From the cell containing the given text, extract its center point as [X, Y] coordinate. 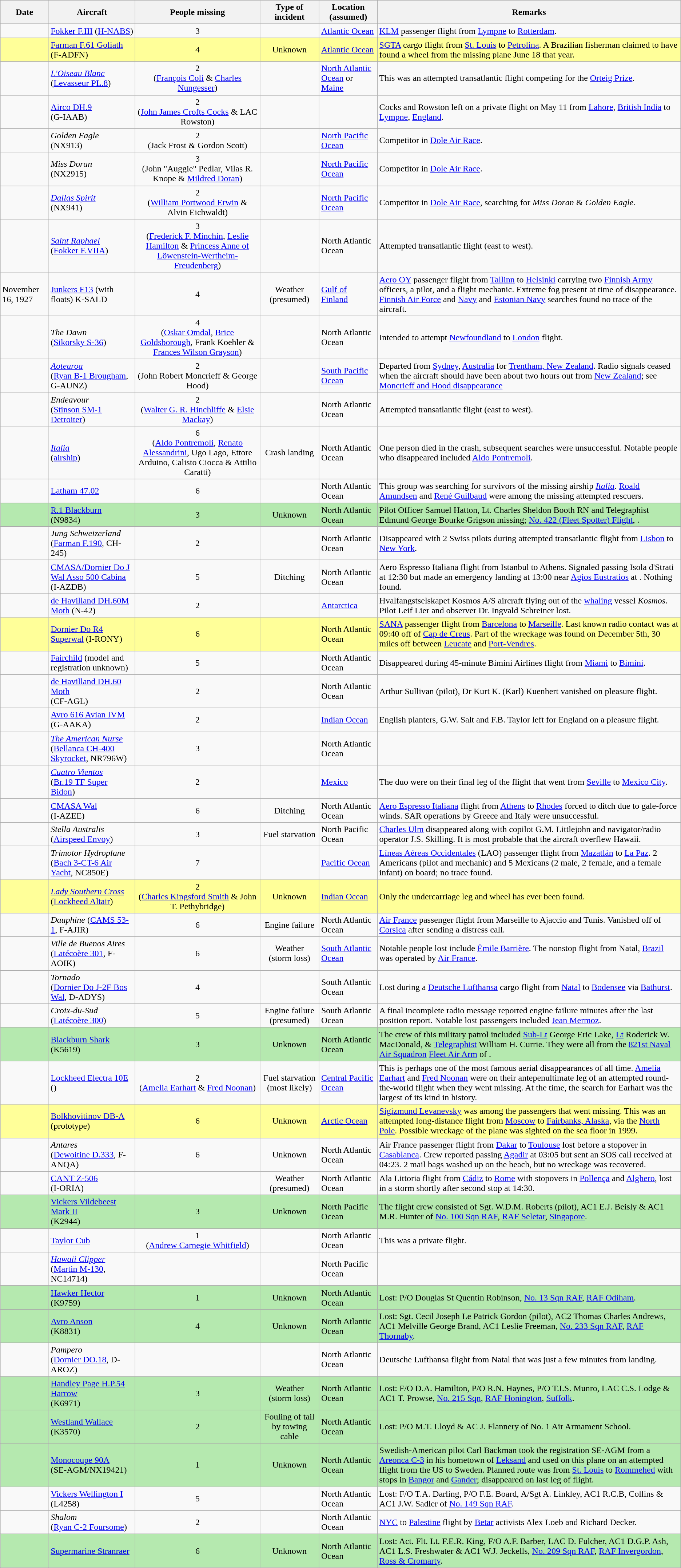
Location (assumed) [348, 12]
Bolkhovitinov DB-A(prototype) [92, 1121]
de Havilland DH.60 Moth(CF-AGL) [92, 691]
CMASA/Dornier Do J Wal Asso 500 Cabina(I-AZDB) [92, 577]
Pampero(Dornier DO.18, D-AROZ) [92, 1359]
Junkers F13 (with floats) K-SALD [92, 294]
Deutsche Lufthansa flight from Natal that was just a few minutes from landing. [529, 1359]
1(Andrew Carnegie Whitfield) [198, 1240]
Aircraft [92, 12]
South Pacific Ocean [348, 376]
Pilot Officer Samuel Hatton, Lt. Charles Sheldon Booth RN and Telegraphist Edmund George Bourke Grigson missing; No. 422 (Fleet Spotter) Flight, . [529, 515]
Golden Eagle(NX913) [92, 140]
Intended to attempt Newfoundland to London flight. [529, 337]
Handley Page H.P.54 Harrow(K6971) [92, 1393]
This was an attempted transatlantic flight competing for the Orteig Prize. [529, 78]
Hvalfangstselskapet Kosmos A/S aircraft flying out of the whaling vessel Kosmos. Pilot Leif Lier and observer Dr. Ingvald Schreiner lost. [529, 606]
Lost: F/O D.A. Hamilton, P/O R.N. Haynes, P/O T.I.S. Munro, LAC C.S. Lodge & AC1 T. Prowse, No. 215 Sqn, RAF Honington, Suffolk. [529, 1393]
Antares(Dewoitine D.333, F-ANQA) [92, 1155]
Lost during a Deutsche Lufthansa cargo flight from Natal to Bodensee via Bathurst. [529, 987]
The flight crew consisted of Sgt. W.D.M. Roberts (pilot), AC1 E.J. Beisly & AC1 M.R. Hunter of No. 100 Sqn RAF, RAF Seletar, Singapore. [529, 1212]
Farman F.61 Goliath (F-ADFN) [92, 50]
Ville de Buenos Aires(Latécoère 301, F-AOIK) [92, 954]
Fokker F.III (H-NABS) [92, 31]
R.1 Blackburn(N9834) [92, 515]
Latham 47.02 [92, 491]
Engine failure [290, 925]
Cocks and Rowston left on a private flight on May 11 from Lahore, British India to Lympne, England. [529, 112]
Gulf of Finland [348, 294]
Aotearoa(Ryan B-1 Brougham, G-AUNZ) [92, 376]
Pacific Ocean [348, 863]
2(Jack Frost & Gordon Scott) [198, 140]
Avro Anson(K8831) [92, 1326]
This group was searching for survivors of the missing airship Italia. Roald Amundsen and René Guilbaud were among the missing attempted rescuers. [529, 491]
The duo were on their final leg of the flight that went from Seville to Mexico City. [529, 782]
Supermarine Stranraer [92, 1551]
Fuel starvation [290, 834]
KLM passenger flight from Lympne to Rotterdam. [529, 31]
Airco DH.9(G-IAAB) [92, 112]
Aero Espresso Italiana flight from Athens to Rhodes forced to ditch due to gale-force winds. SAR operations by Greece and Italy were unsuccessful. [529, 810]
Notable people lost include Émile Barrière. The nonstop flight from Natal, Brazil was operated by Air France. [529, 954]
Italia(airship) [92, 453]
Lockheed Electra 10E() [92, 1082]
This was a private flight. [529, 1240]
The Dawn(Sikorsky S-36) [92, 337]
Cuatro Vientos(Br.19 TF Super Bidon) [92, 782]
Endeavour(Stinson SM-1 Detroiter) [92, 409]
Fuel starvation(most likely) [290, 1082]
Hawaii Clipper(Martin M-130, NC14714) [92, 1269]
Dallas Spirit(NX941) [92, 202]
4 (Oskar Omdal, Brice Goldsborough, Frank Koehler & Frances Wilson Grayson) [198, 337]
November 16, 1927 [25, 294]
Remarks [529, 12]
Only the undercarriage leg and wheel has ever been found. [529, 896]
The American Nurse(Bellanca CH-400 Skyrocket, NR796W) [92, 748]
Stella Australis(Airspeed Envoy) [92, 834]
Fairchild (model and registration unknown) [92, 662]
Mexico [348, 782]
Date [25, 12]
Croix-du-Sud(Latécoère 300) [92, 1015]
Shalom(Ryan C-2 Foursome) [92, 1522]
de Havilland DH.60M Moth (N-42) [92, 606]
L'Oiseau Blanc(Levasseur PL.8) [92, 78]
North Atlantic Ocean or Maine [348, 78]
2(John Robert Moncrieff & George Hood) [198, 376]
One person died in the crash, subsequent searches were unsuccessful. Notable people who disappeared included Aldo Pontremoli. [529, 453]
English planters, G.W. Salt and F.B. Taylor left for England on a pleasure flight. [529, 720]
Tornado(Dornier Do J-2F Bos Wal, D-ADYS) [92, 987]
Ala Littoria flight from Cádiz to Rome with stopovers in Pollença and Alghero, lost in a storm shortly after second stop at 14:30. [529, 1183]
2(Amelia Earhart & Fred Noonan) [198, 1082]
2(Walter G. R. Hinchliffe & Elsie Mackay) [198, 409]
Vickers Vildebeest Mark II(K2944) [92, 1212]
Miss Doran(NX2915) [92, 169]
Blackburn Shark(K5619) [92, 1044]
Arthur Sullivan (pilot), Dr Kurt K. (Karl) Kuenhert vanished on pleasure flight. [529, 691]
Type of incident [290, 12]
3(Frederick F. Minchin, Leslie Hamilton & Princess Anne of Löwenstein-Wertheim-Freudenberg) [198, 246]
A final incomplete radio message reported engine failure minutes after the last position report. Notable lost passengers included Jean Mermoz. [529, 1015]
Lost: F/O T.A. Darling, P/O F.E. Board, A/Sgt A. Linkley, AC1 R.C.B, Collins & AC1 J.W. Sadler of No. 149 Sqn RAF. [529, 1499]
6(Aldo Pontremoli, Renato Alessandrini, Ugo Lago, Ettore Arduino, Calisto Ciocca & Attilio Caratti) [198, 453]
People missing [198, 12]
2(François Coli & Charles Nungesser) [198, 78]
CANT Z-506(I-ORIA) [92, 1183]
Avro 616 Avian IVM(G-AAKA) [92, 720]
Disappeared with 2 Swiss pilots during attempted transatlantic flight from Lisbon to New York. [529, 543]
Antarctica [348, 606]
Vickers Wellington I(L4258) [92, 1499]
NYC to Palestine flight by Betar activists Alex Loeb and Richard Decker. [529, 1522]
Lady Southern Cross(Lockheed Altair) [92, 896]
2(William Portwood Erwin & Alvin Eichwaldt) [198, 202]
Disappeared during 45-minute Bimini Airlines flight from Miami to Bimini. [529, 662]
2(Charles Kingsford Smith & John T. Pethybridge) [198, 896]
CMASA Wal(I-AZEE) [92, 810]
Lost: P/O M.T. Lloyd & AC J. Flannery of No. 1 Air Armament School. [529, 1427]
Westland Wallace(K3570) [92, 1427]
7 [198, 863]
Dornier Do R4 Superwal (I-RONY) [92, 634]
2(John James Crofts Cocks & LAC Rowston) [198, 112]
Central Pacific Ocean [348, 1082]
Monocoupe 90A(SE-AGM/NX19421) [92, 1465]
Saint Raphael(Fokker F.VIIA) [92, 246]
Taylor Cub [92, 1240]
Fouling of tail by towing cable [290, 1427]
Lost: P/O Douglas St Quentin Robinson, No. 13 Sqn RAF, RAF Odiham. [529, 1297]
Engine failure(presumed) [290, 1015]
Jung Schweizerland(Farman F.190, CH-245) [92, 543]
Competitor in Dole Air Race, searching for Miss Doran & Golden Eagle. [529, 202]
Hawker Hector(K9759) [92, 1297]
Trimotor Hydroplane(Bach 3-CT-6 Air Yacht, NC850E) [92, 863]
Air France passenger flight from Marseille to Ajaccio and Tunis. Vanished off of Corsica after sending a distress call. [529, 925]
Crash landing [290, 453]
3(John "Auggie" Pedlar, Vilas R. Knope & Mildred Doran) [198, 169]
Dauphine (CAMS 53-1, F-AJIR) [92, 925]
SGTA cargo flight from St. Louis to Petrolina. A Brazilian fisherman claimed to have found a wheel from the missing plane June 18 that year. [529, 50]
Arctic Ocean [348, 1121]
